Extract the (x, y) coordinate from the center of the cell holding the provided text.  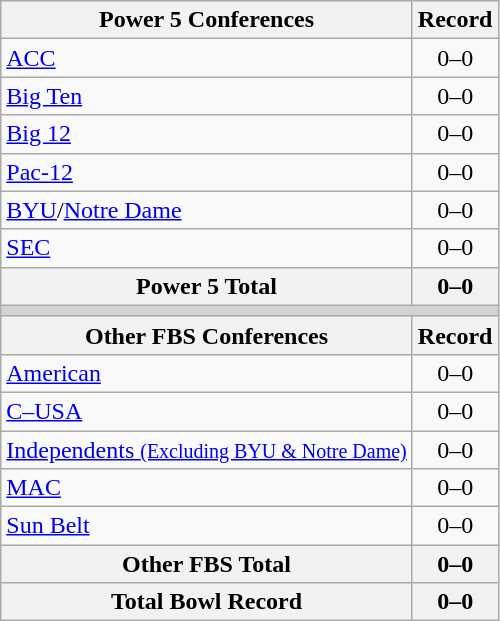
Big 12 (207, 134)
Independents (Excluding BYU & Notre Dame) (207, 449)
Other FBS Total (207, 564)
BYU/Notre Dame (207, 210)
MAC (207, 488)
Total Bowl Record (207, 602)
Pac-12 (207, 172)
Power 5 Total (207, 286)
Power 5 Conferences (207, 20)
ACC (207, 58)
Sun Belt (207, 526)
Other FBS Conferences (207, 335)
C–USA (207, 411)
Big Ten (207, 96)
American (207, 373)
SEC (207, 248)
